Locate the cell with the specified text and output its [X, Y] center coordinate. 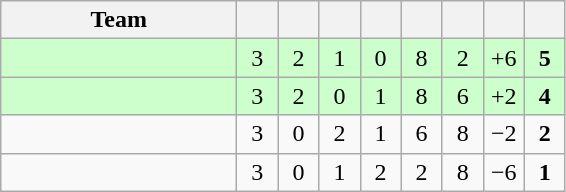
Team [119, 20]
+6 [504, 58]
4 [544, 96]
5 [544, 58]
−6 [504, 172]
−2 [504, 134]
+2 [504, 96]
